For the text-containing cell, return its midpoint in (X, Y) coordinate format. 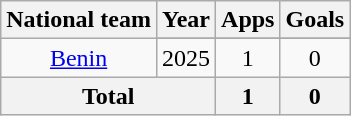
Year (186, 20)
Benin (79, 58)
2025 (186, 58)
Apps (248, 20)
Goals (315, 20)
Total (108, 96)
National team (79, 20)
